Capture the cell that displays the provided text and extract its [x, y] central coordinate. 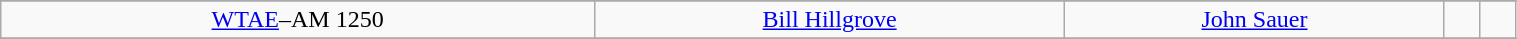
WTAE–AM 1250 [298, 20]
John Sauer [1255, 20]
Bill Hillgrove [829, 20]
